Identify which cell holds the provided text, then report its (x, y) central coordinate. 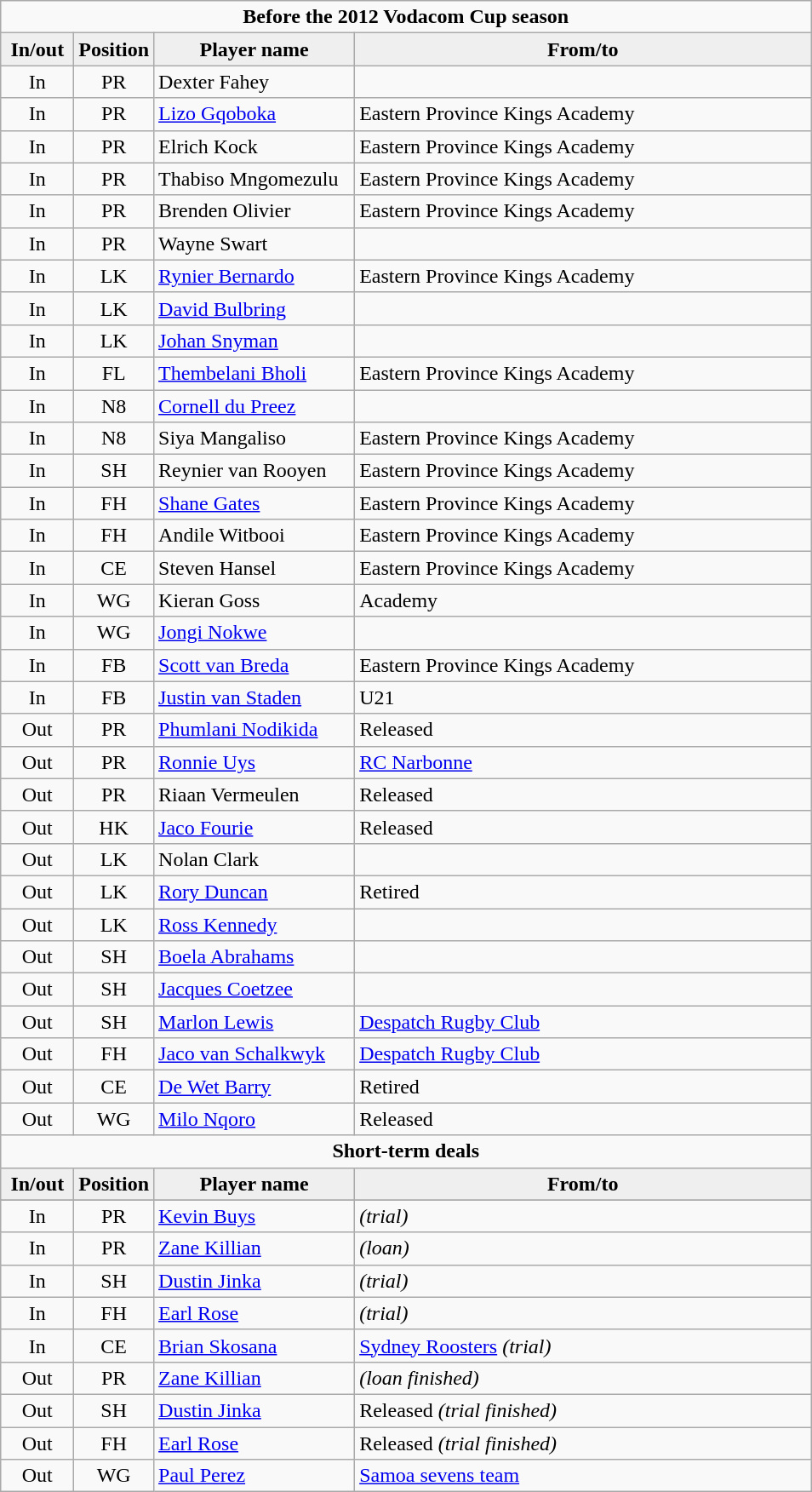
Thembelani Bholi (254, 373)
Riaan Vermeulen (254, 795)
Lizo Gqoboka (254, 114)
Brian Skosana (254, 1346)
Johan Snyman (254, 341)
Andile Witbooi (254, 536)
Reynier van Rooyen (254, 471)
Jacques Coetzee (254, 990)
Thabiso Mngomezulu (254, 179)
Nolan Clark (254, 859)
Paul Perez (254, 1476)
Steven Hansel (254, 568)
Wayne Swart (254, 244)
De Wet Barry (254, 1087)
Rory Duncan (254, 892)
Marlon Lewis (254, 1022)
FL (114, 373)
(loan finished) (583, 1378)
Ross Kennedy (254, 924)
Academy (583, 600)
Boela Abrahams (254, 957)
Kevin Buys (254, 1216)
Ronnie Uys (254, 762)
Brenden Olivier (254, 211)
Phumlani Nodikida (254, 730)
Scott van Breda (254, 665)
Elrich Kock (254, 146)
Sydney Roosters (trial) (583, 1346)
RC Narbonne (583, 762)
Jaco Fourie (254, 827)
David Bulbring (254, 308)
Jaco van Schalkwyk (254, 1054)
Rynier Bernardo (254, 276)
Kieran Goss (254, 600)
Cornell du Preez (254, 406)
Samoa sevens team (583, 1476)
U21 (583, 697)
Shane Gates (254, 503)
Siya Mangaliso (254, 439)
Justin van Staden (254, 697)
HK (114, 827)
(loan) (583, 1248)
Jongi Nokwe (254, 633)
Milo Nqoro (254, 1119)
Short-term deals (406, 1151)
Dexter Fahey (254, 82)
Before the 2012 Vodacom Cup season (406, 17)
